Search for the cell housing the specified text and yield its [x, y] center coordinate. 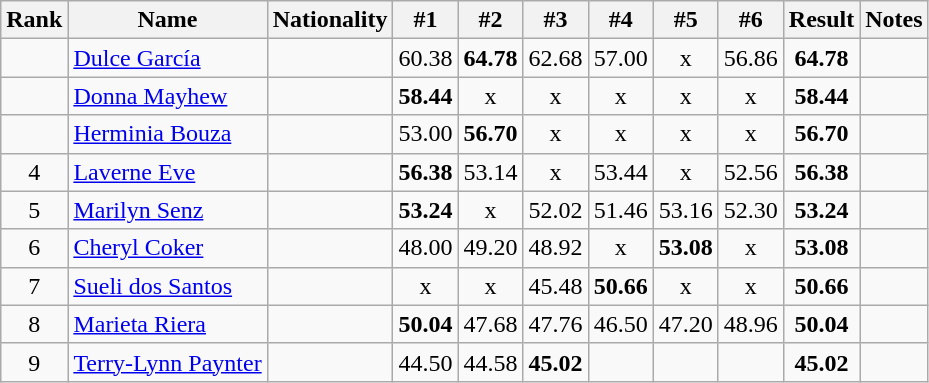
#3 [556, 20]
#2 [490, 20]
57.00 [620, 58]
Donna Mayhew [168, 96]
5 [34, 210]
52.02 [556, 210]
#5 [686, 20]
48.00 [426, 248]
49.20 [490, 248]
Sueli dos Santos [168, 286]
Marilyn Senz [168, 210]
9 [34, 362]
52.56 [750, 172]
48.92 [556, 248]
4 [34, 172]
7 [34, 286]
Name [168, 20]
53.44 [620, 172]
#4 [620, 20]
#6 [750, 20]
47.20 [686, 324]
44.58 [490, 362]
56.86 [750, 58]
Cheryl Coker [168, 248]
Dulce García [168, 58]
Result [821, 20]
Notes [894, 20]
46.50 [620, 324]
60.38 [426, 58]
47.76 [556, 324]
Laverne Eve [168, 172]
8 [34, 324]
48.96 [750, 324]
Marieta Riera [168, 324]
53.00 [426, 134]
45.48 [556, 286]
53.14 [490, 172]
Rank [34, 20]
53.16 [686, 210]
52.30 [750, 210]
Terry-Lynn Paynter [168, 362]
6 [34, 248]
47.68 [490, 324]
51.46 [620, 210]
62.68 [556, 58]
Herminia Bouza [168, 134]
Nationality [330, 20]
#1 [426, 20]
44.50 [426, 362]
